Find where the given text appears and provide that cell's center as [X, Y] coordinate. 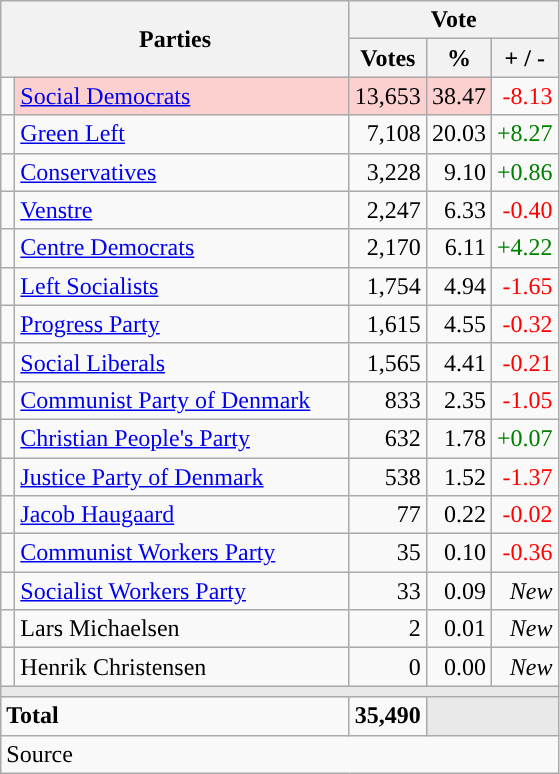
-1.37 [524, 477]
0.22 [458, 515]
13,653 [388, 96]
4.94 [458, 286]
Progress Party [182, 324]
35 [388, 553]
538 [388, 477]
1.78 [458, 438]
-0.32 [524, 324]
77 [388, 515]
-1.05 [524, 400]
+0.86 [524, 172]
2,170 [388, 248]
Parties [176, 39]
Communist Workers Party [182, 553]
Left Socialists [182, 286]
+0.07 [524, 438]
3,228 [388, 172]
Votes [388, 58]
833 [388, 400]
Socialist Workers Party [182, 591]
2.35 [458, 400]
-0.02 [524, 515]
0.00 [458, 667]
33 [388, 591]
7,108 [388, 134]
-0.36 [524, 553]
35,490 [388, 716]
0.10 [458, 553]
1,754 [388, 286]
0.09 [458, 591]
Venstre [182, 210]
38.47 [458, 96]
+ / - [524, 58]
-1.65 [524, 286]
Jacob Haugaard [182, 515]
Total [176, 716]
4.41 [458, 362]
+4.22 [524, 248]
4.55 [458, 324]
-0.40 [524, 210]
Communist Party of Denmark [182, 400]
-8.13 [524, 96]
0.01 [458, 629]
% [458, 58]
Justice Party of Denmark [182, 477]
Henrik Christensen [182, 667]
+8.27 [524, 134]
9.10 [458, 172]
20.03 [458, 134]
-0.21 [524, 362]
632 [388, 438]
Conservatives [182, 172]
Centre Democrats [182, 248]
Christian People's Party [182, 438]
2,247 [388, 210]
6.33 [458, 210]
2 [388, 629]
6.11 [458, 248]
Source [280, 754]
Lars Michaelsen [182, 629]
Green Left [182, 134]
1,565 [388, 362]
Social Democrats [182, 96]
0 [388, 667]
Vote [454, 20]
1.52 [458, 477]
Social Liberals [182, 362]
1,615 [388, 324]
